From the cell containing the given text, extract its center point as [x, y] coordinate. 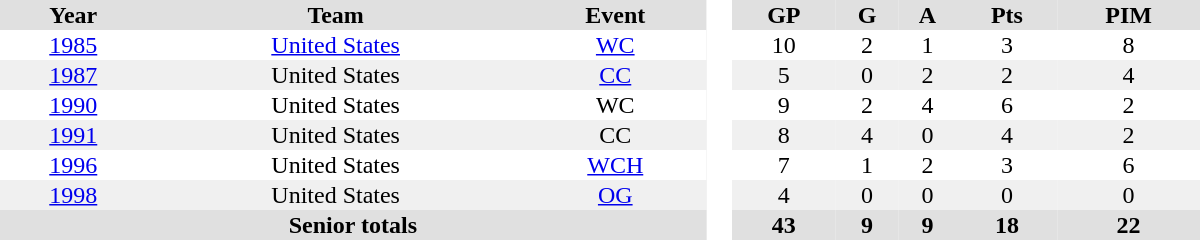
1991 [74, 135]
GP [784, 15]
Event [616, 15]
18 [1008, 225]
5 [784, 75]
G [867, 15]
A [927, 15]
43 [784, 225]
Year [74, 15]
WCH [616, 165]
Team [336, 15]
10 [784, 45]
1990 [74, 105]
PIM [1128, 15]
1998 [74, 195]
1985 [74, 45]
OG [616, 195]
22 [1128, 225]
Senior totals [353, 225]
7 [784, 165]
1987 [74, 75]
Pts [1008, 15]
1996 [74, 165]
